Identify which cell holds the provided text, then report its (x, y) central coordinate. 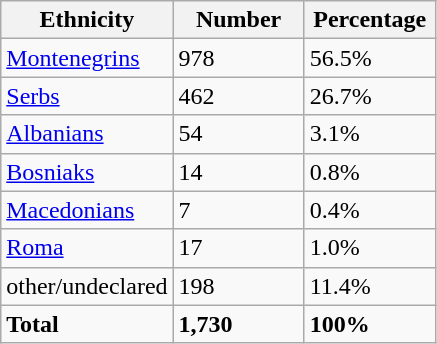
1.0% (370, 248)
Percentage (370, 20)
Montenegrins (87, 58)
Serbs (87, 96)
198 (238, 286)
56.5% (370, 58)
0.4% (370, 210)
Total (87, 324)
3.1% (370, 134)
0.8% (370, 172)
54 (238, 134)
Bosniaks (87, 172)
17 (238, 248)
Ethnicity (87, 20)
14 (238, 172)
11.4% (370, 286)
978 (238, 58)
other/undeclared (87, 286)
26.7% (370, 96)
100% (370, 324)
Macedonians (87, 210)
Roma (87, 248)
Albanians (87, 134)
462 (238, 96)
7 (238, 210)
1,730 (238, 324)
Number (238, 20)
